Return [x, y] of the center of cell containing provided text 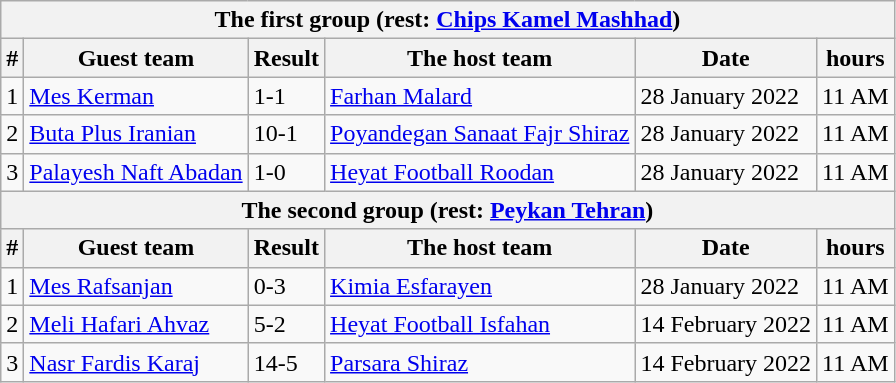
5-2 [286, 324]
Parsara Shiraz [480, 362]
Nasr Fardis Karaj [136, 362]
Heyat Football Roodan [480, 172]
Meli Hafari Ahvaz [136, 324]
14-5 [286, 362]
Palayesh Naft Abadan [136, 172]
0-3 [286, 286]
1-1 [286, 96]
Poyandegan Sanaat Fajr Shiraz [480, 134]
Mes Kerman [136, 96]
The first group (rest: Chips Kamel Mashhad) [448, 20]
10-1 [286, 134]
Heyat Football Isfahan [480, 324]
Mes Rafsanjan [136, 286]
Kimia Esfarayen [480, 286]
Farhan Malard [480, 96]
1-0 [286, 172]
Buta Plus Iranian [136, 134]
The second group (rest: Peykan Tehran) [448, 210]
